Capture the cell that displays the provided text and extract its (X, Y) central coordinate. 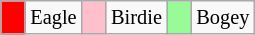
Bogey (222, 17)
Eagle (53, 17)
Birdie (136, 17)
